Extract the [X, Y] coordinate from the center of the cell holding the provided text.  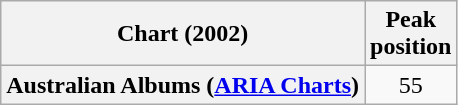
Peakposition [411, 34]
Australian Albums (ARIA Charts) [183, 85]
Chart (2002) [183, 34]
55 [411, 85]
